Identify which cell holds the provided text, then report its (X, Y) central coordinate. 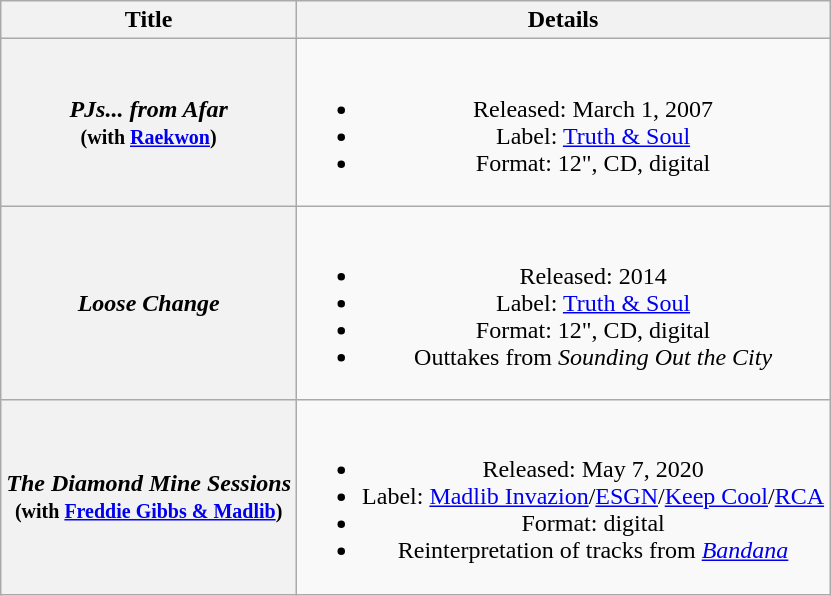
Released: March 1, 2007Label: Truth & SoulFormat: 12", CD, digital (564, 122)
Released: May 7, 2020Label: Madlib Invazion/ESGN/Keep Cool/RCAFormat: digitalReinterpretation of tracks from Bandana (564, 497)
PJs... from Afar(with Raekwon) (149, 122)
The Diamond Mine Sessions(with Freddie Gibbs & Madlib) (149, 497)
Details (564, 20)
Released: 2014Label: Truth & SoulFormat: 12", CD, digitalOuttakes from Sounding Out the City (564, 303)
Title (149, 20)
Loose Change (149, 303)
